Scan for the cell matching the given text and deliver its (X, Y) coordinate at center. 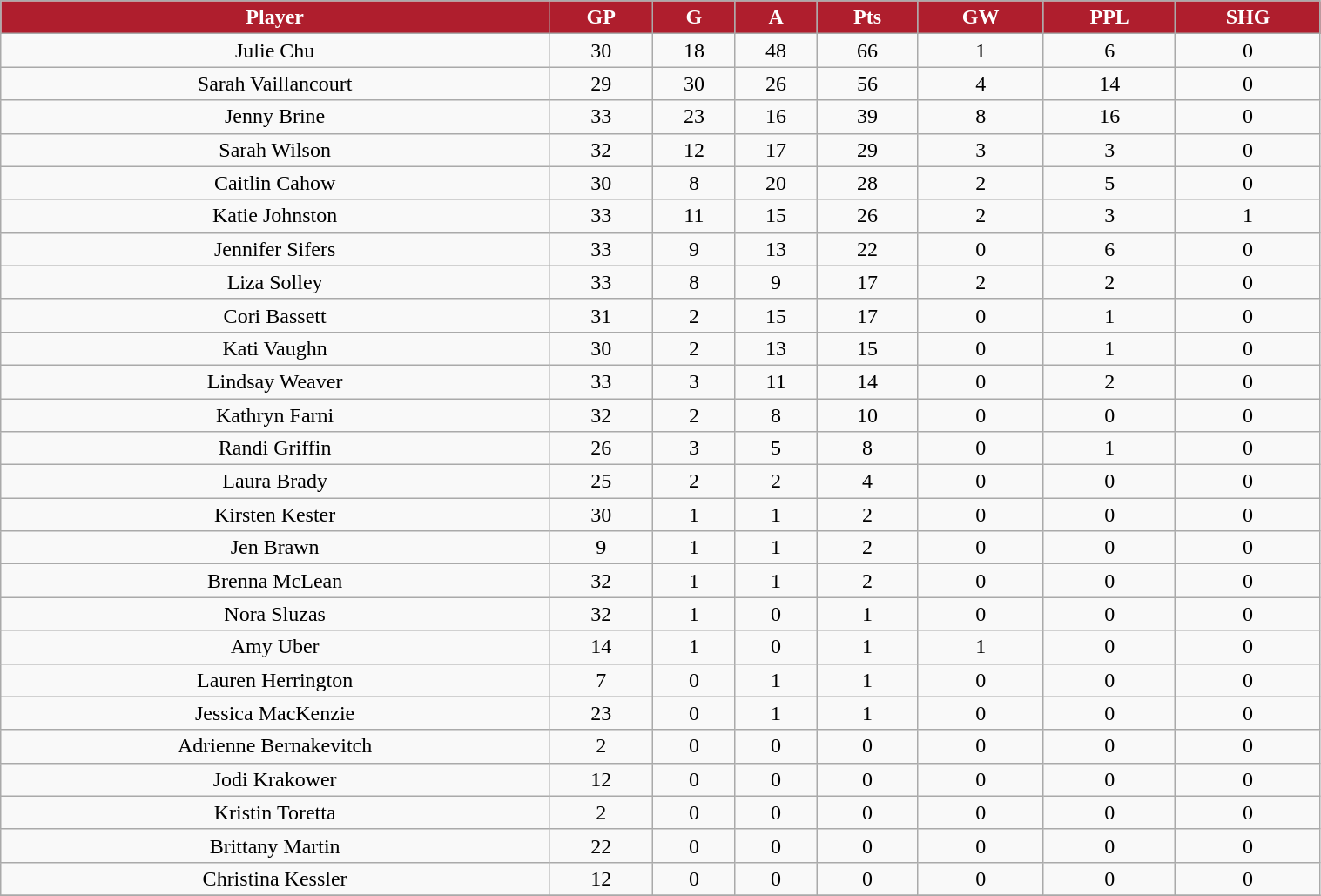
Jennifer Sifers (275, 249)
39 (867, 117)
PPL (1109, 17)
20 (776, 183)
56 (867, 84)
7 (601, 680)
A (776, 17)
Jenny Brine (275, 117)
Kristin Toretta (275, 812)
Lauren Herrington (275, 680)
Christina Kessler (275, 879)
Brittany Martin (275, 845)
Katie Johnston (275, 216)
Lindsay Weaver (275, 381)
Cori Bassett (275, 315)
25 (601, 482)
Player (275, 17)
Pts (867, 17)
Kirsten Kester (275, 515)
GW (981, 17)
Sarah Wilson (275, 150)
SHG (1248, 17)
10 (867, 415)
Brenna McLean (275, 581)
48 (776, 51)
Caitlin Cahow (275, 183)
31 (601, 315)
28 (867, 183)
Amy Uber (275, 647)
Randi Griffin (275, 448)
G (694, 17)
Sarah Vaillancourt (275, 84)
Jessica MacKenzie (275, 713)
Laura Brady (275, 482)
Jodi Krakower (275, 779)
Kathryn Farni (275, 415)
18 (694, 51)
Liza Solley (275, 282)
66 (867, 51)
Adrienne Bernakevitch (275, 746)
Julie Chu (275, 51)
Kati Vaughn (275, 348)
GP (601, 17)
Nora Sluzas (275, 614)
Jen Brawn (275, 548)
